Capture the cell that displays the provided text and extract its [X, Y] central coordinate. 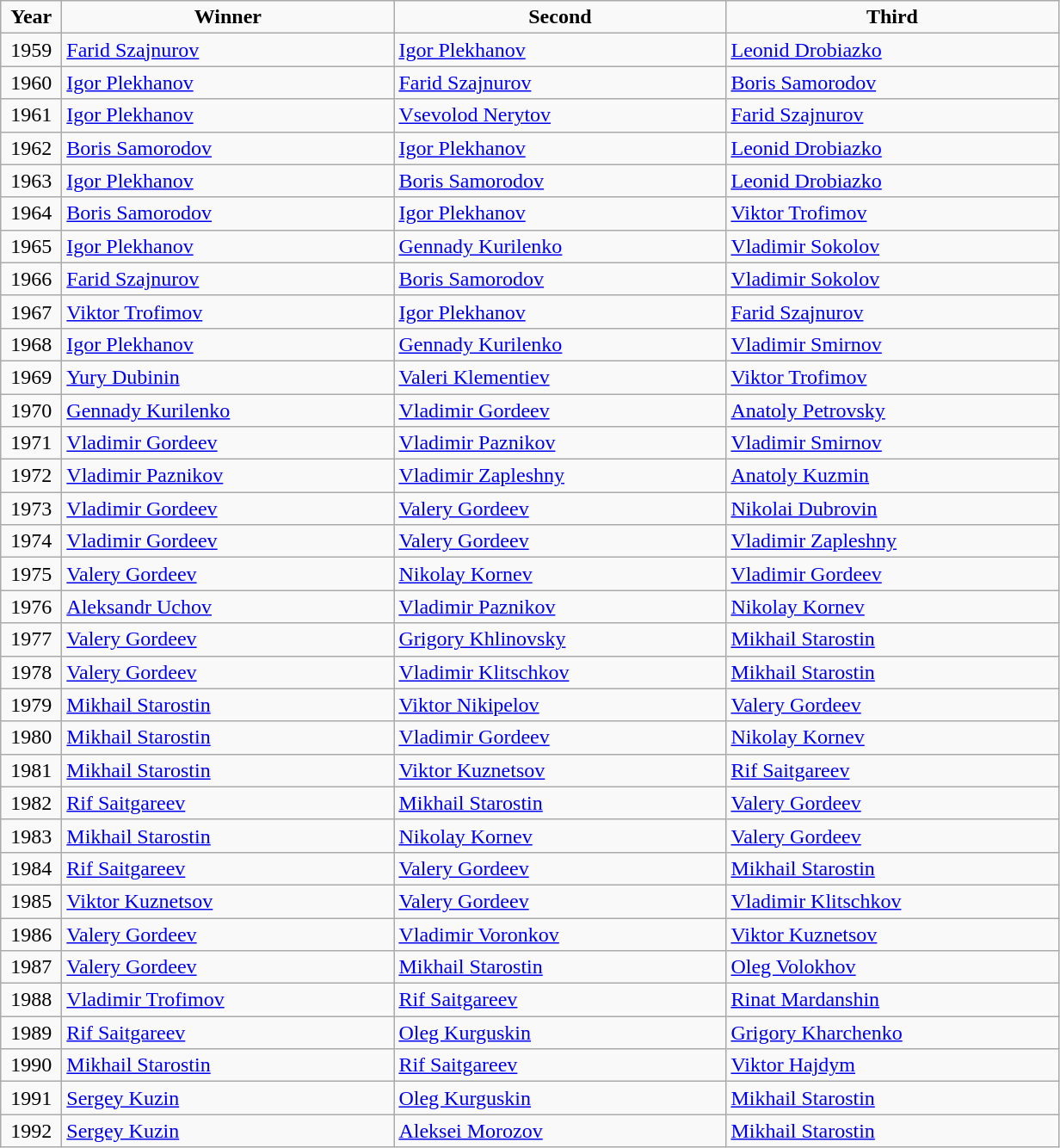
Viktor Hajdym [892, 1065]
Yury Dubinin [228, 377]
1959 [31, 50]
1960 [31, 83]
1980 [31, 738]
Grigory Khlinovsky [560, 639]
1974 [31, 541]
Valeri Klementiev [560, 377]
Vladimir Voronkov [560, 934]
1970 [31, 410]
1976 [31, 607]
1971 [31, 443]
1966 [31, 279]
1978 [31, 672]
Nikolai Dubrovin [892, 509]
1973 [31, 509]
1979 [31, 705]
Oleg Volokhov [892, 967]
Vladimir Trofimov [228, 1000]
1972 [31, 476]
1983 [31, 836]
1969 [31, 377]
Rinat Mardanshin [892, 1000]
1968 [31, 344]
1992 [31, 1131]
1991 [31, 1098]
Second [560, 17]
1989 [31, 1033]
1984 [31, 868]
Aleksandr Uchov [228, 607]
1986 [31, 934]
1967 [31, 312]
Vsevolod Nerytov [560, 115]
1987 [31, 967]
Third [892, 17]
Aleksei Morozov [560, 1131]
1985 [31, 901]
1977 [31, 639]
1965 [31, 246]
Viktor Nikipelov [560, 705]
1981 [31, 770]
Anatoly Petrovsky [892, 410]
Anatoly Kuzmin [892, 476]
Year [31, 17]
1975 [31, 574]
1988 [31, 1000]
1982 [31, 803]
1963 [31, 181]
1962 [31, 148]
1964 [31, 213]
Winner [228, 17]
1990 [31, 1065]
1961 [31, 115]
Grigory Kharchenko [892, 1033]
